Capture the cell that displays the provided text and extract its [X, Y] central coordinate. 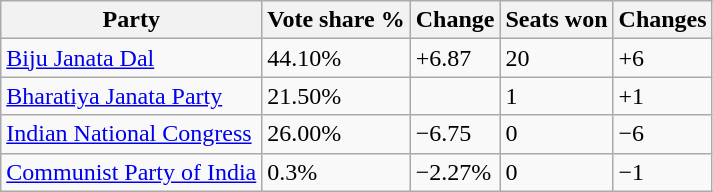
Indian National Congress [132, 134]
Vote share % [336, 20]
−1 [662, 172]
21.50% [336, 96]
−6 [662, 134]
26.00% [336, 134]
Bharatiya Janata Party [132, 96]
Changes [662, 20]
44.10% [336, 58]
20 [556, 58]
Change [455, 20]
+6 [662, 58]
0.3% [336, 172]
Party [132, 20]
Seats won [556, 20]
Communist Party of India [132, 172]
−2.27% [455, 172]
Biju Janata Dal [132, 58]
−6.75 [455, 134]
+1 [662, 96]
+6.87 [455, 58]
1 [556, 96]
